Search for the cell housing the specified text and yield its [X, Y] center coordinate. 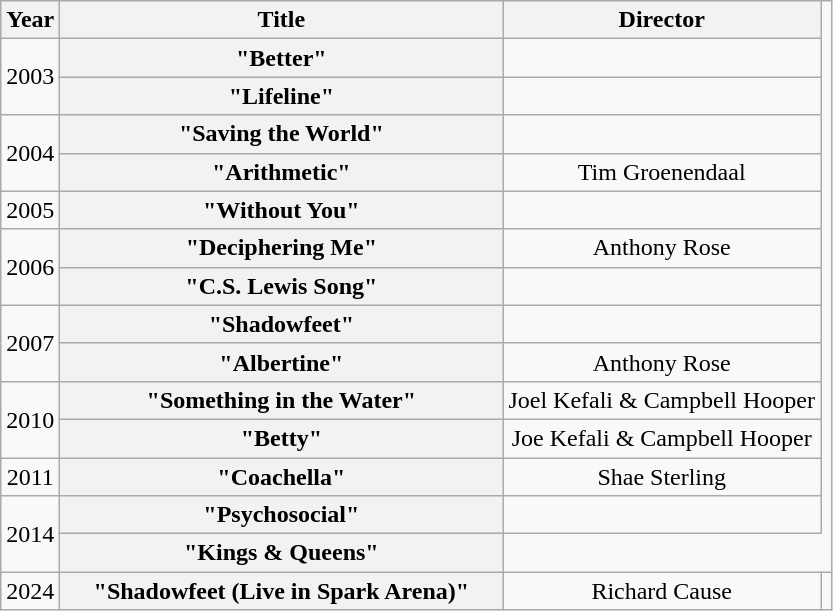
Richard Cause [662, 591]
Title [282, 20]
"Saving the World" [282, 134]
2006 [30, 267]
2024 [30, 591]
Director [662, 20]
"Arithmetic" [282, 172]
"Without You" [282, 210]
"Coachella" [282, 477]
Shae Sterling [662, 477]
Tim Groenendaal [662, 172]
2004 [30, 153]
"Kings & Queens" [282, 553]
2010 [30, 419]
2005 [30, 210]
"Psychosocial" [282, 515]
"Deciphering Me" [282, 248]
"Albertine" [282, 362]
2011 [30, 477]
"Better" [282, 58]
2007 [30, 343]
"Shadowfeet (Live in Spark Arena)" [282, 591]
Year [30, 20]
"C.S. Lewis Song" [282, 286]
"Betty" [282, 438]
"Lifeline" [282, 96]
Joel Kefali & Campbell Hooper [662, 400]
2003 [30, 77]
"Shadowfeet" [282, 324]
"Something in the Water" [282, 400]
2014 [30, 534]
Joe Kefali & Campbell Hooper [662, 438]
